Search for the cell housing the specified text and yield its (x, y) center coordinate. 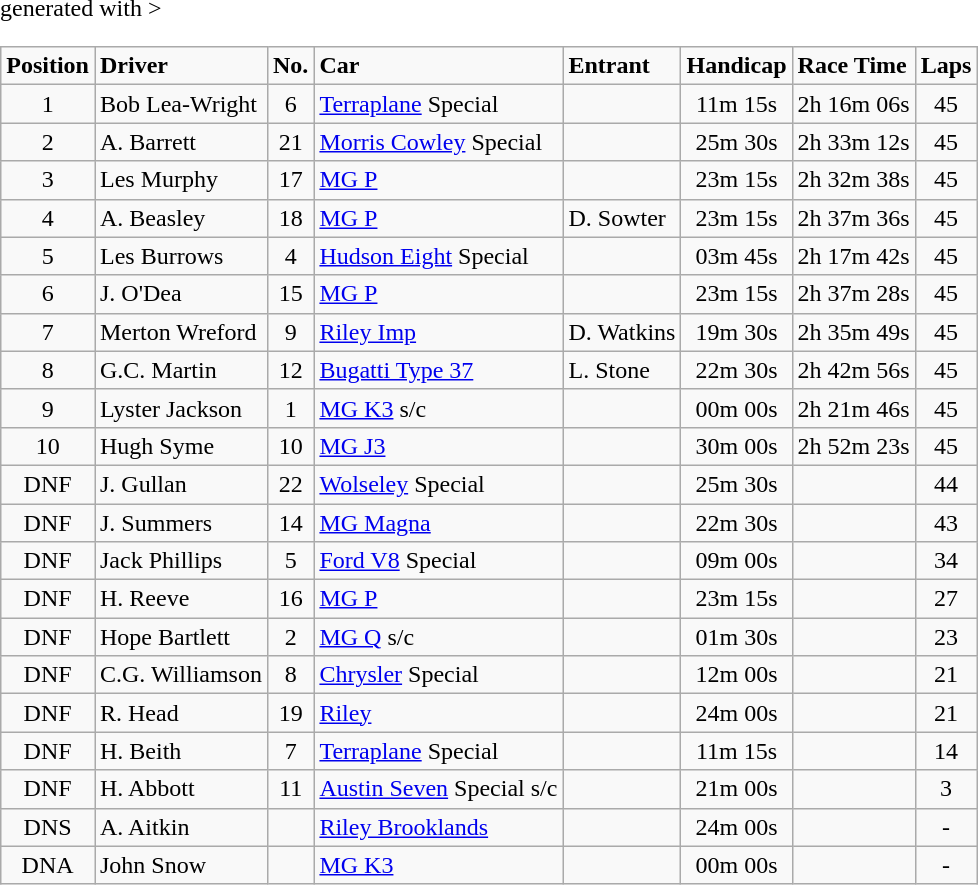
12 (290, 370)
2h 35m 49s (854, 332)
27 (946, 599)
Merton Wreford (180, 332)
J. Summers (180, 523)
Riley Imp (438, 332)
Les Burrows (180, 256)
2h 21m 46s (854, 408)
A. Barrett (180, 142)
Hope Bartlett (180, 637)
MG J3 (438, 446)
Handicap (736, 66)
11 (290, 789)
09m 00s (736, 561)
H. Beith (180, 751)
Les Murphy (180, 180)
Hugh Syme (180, 446)
2h 33m 12s (854, 142)
23 (946, 637)
30m 00s (736, 446)
A. Aitkin (180, 827)
D. Watkins (622, 332)
Race Time (854, 66)
16 (290, 599)
19m 30s (736, 332)
12m 00s (736, 675)
Driver (180, 66)
34 (946, 561)
Chrysler Special (438, 675)
Austin Seven Special s/c (438, 789)
G.C. Martin (180, 370)
43 (946, 523)
2h 17m 42s (854, 256)
Morris Cowley Special (438, 142)
D. Sowter (622, 218)
C.G. Williamson (180, 675)
Bugatti Type 37 (438, 370)
2h 37m 36s (854, 218)
2h 32m 38s (854, 180)
MG K3 (438, 865)
R. Head (180, 713)
Wolseley Special (438, 484)
19 (290, 713)
J. Gullan (180, 484)
2h 16m 06s (854, 104)
No. (290, 66)
MG Q s/c (438, 637)
Laps (946, 66)
Hudson Eight Special (438, 256)
Lyster Jackson (180, 408)
MG K3 s/c (438, 408)
Riley (438, 713)
22 (290, 484)
Riley Brooklands (438, 827)
15 (290, 294)
Position (48, 66)
A. Beasley (180, 218)
DNA (48, 865)
2h 42m 56s (854, 370)
21m 00s (736, 789)
H. Reeve (180, 599)
L. Stone (622, 370)
17 (290, 180)
J. O'Dea (180, 294)
Bob Lea-Wright (180, 104)
Entrant (622, 66)
2h 52m 23s (854, 446)
DNS (48, 827)
Jack Phillips (180, 561)
H. Abbott (180, 789)
Ford V8 Special (438, 561)
MG Magna (438, 523)
01m 30s (736, 637)
44 (946, 484)
2h 37m 28s (854, 294)
03m 45s (736, 256)
John Snow (180, 865)
Car (438, 66)
18 (290, 218)
